Extract the [x, y] coordinate from the center of the cell holding the provided text.  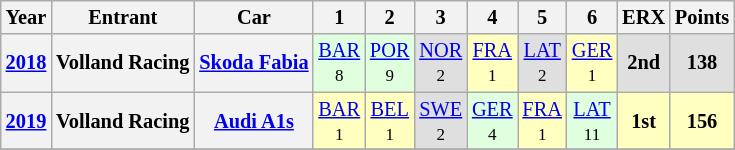
138 [702, 63]
4 [492, 17]
BEL1 [390, 121]
LAT2 [542, 63]
POR9 [390, 63]
Audi A1s [254, 121]
SWE2 [440, 121]
2019 [26, 121]
NOR2 [440, 63]
156 [702, 121]
LAT11 [592, 121]
Skoda Fabia [254, 63]
Year [26, 17]
ERX [644, 17]
BAR1 [339, 121]
1 [339, 17]
Car [254, 17]
GER1 [592, 63]
5 [542, 17]
GER4 [492, 121]
1st [644, 121]
3 [440, 17]
Entrant [122, 17]
2nd [644, 63]
2 [390, 17]
BAR8 [339, 63]
6 [592, 17]
Points [702, 17]
2018 [26, 63]
